Locate the cell with the specified text and output its [x, y] center coordinate. 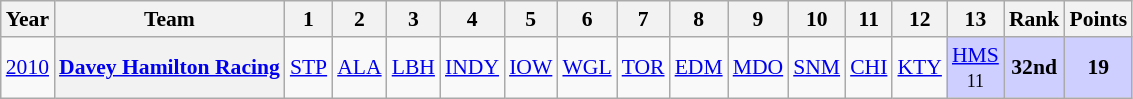
13 [976, 19]
INDY [472, 68]
Team [170, 19]
KTY [919, 68]
IOW [530, 68]
10 [816, 19]
19 [1098, 68]
11 [868, 19]
1 [308, 19]
32nd [1034, 68]
6 [586, 19]
WGL [586, 68]
Year [28, 19]
12 [919, 19]
3 [414, 19]
Points [1098, 19]
EDM [699, 68]
8 [699, 19]
Rank [1034, 19]
HMS11 [976, 68]
LBH [414, 68]
4 [472, 19]
STP [308, 68]
9 [758, 19]
ALA [359, 68]
2010 [28, 68]
2 [359, 19]
SNM [816, 68]
CHI [868, 68]
TOR [644, 68]
5 [530, 19]
7 [644, 19]
Davey Hamilton Racing [170, 68]
MDO [758, 68]
